Detect which cell encompasses the target text, then output its (X, Y) center coordinate. 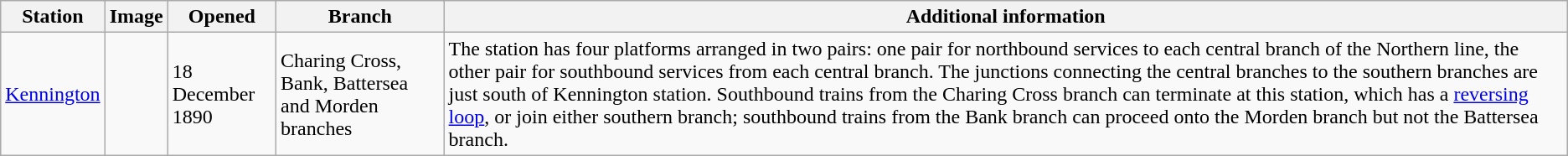
Charing Cross, Bank, Battersea and Morden branches (360, 94)
Station (53, 17)
Image (136, 17)
Branch (360, 17)
Additional information (1005, 17)
18 December 1890 (221, 94)
Opened (221, 17)
Kennington (53, 94)
